Determine the (X, Y) coordinate at the center of the cell enclosing the given text.  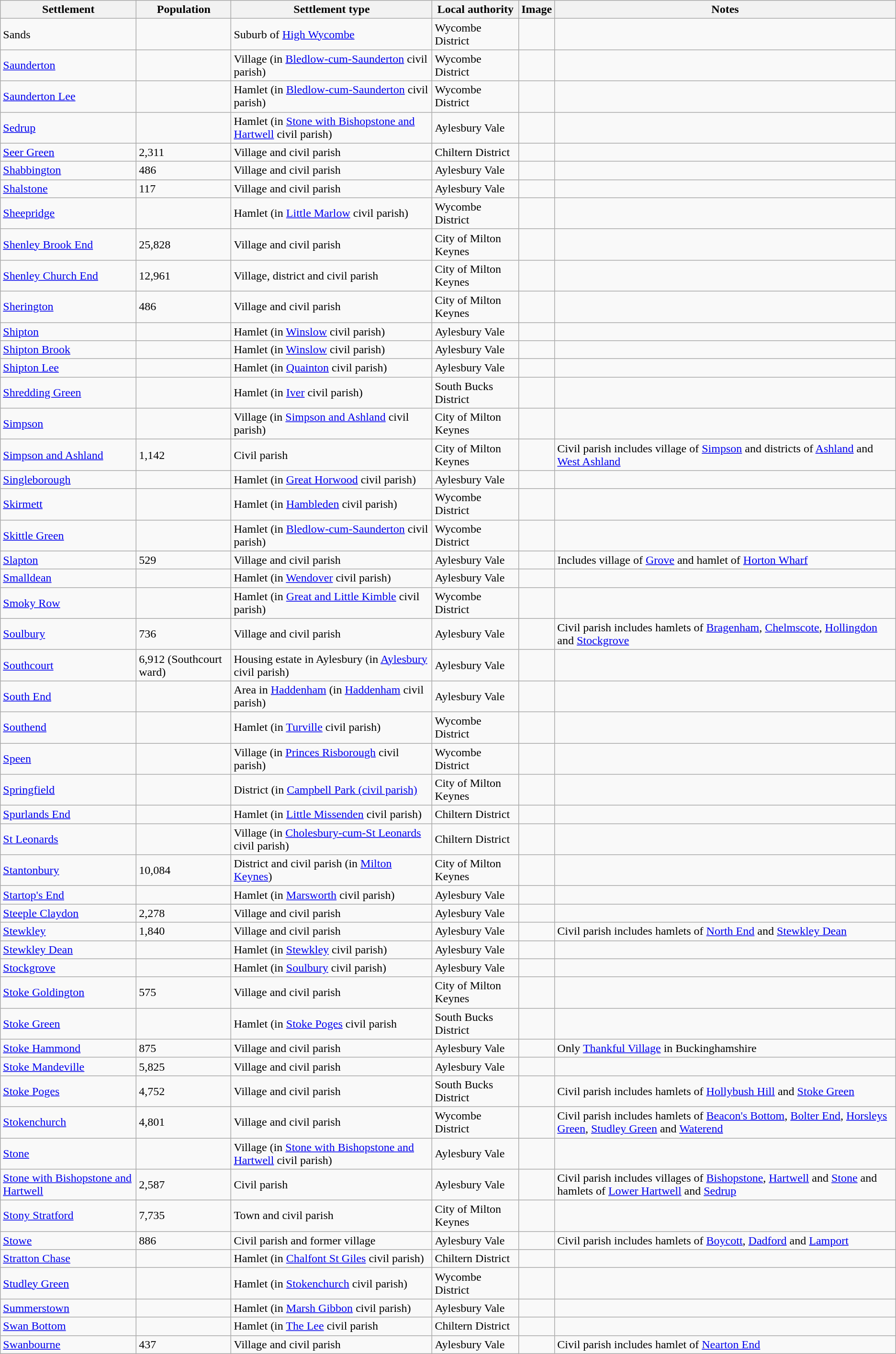
Sedrup (68, 127)
Startop's End (68, 895)
Civil parish includes hamlets of Boycott, Dadford and Lamport (725, 1241)
Hamlet (in Stewkley civil parish) (332, 950)
Hamlet (in Great Horwood civil parish) (332, 480)
1,840 (184, 931)
Stratton Chase (68, 1259)
Stoke Mandeville (68, 1066)
Saunderton Lee (68, 97)
Stony Stratford (68, 1216)
Hamlet (in Wendover civil parish) (332, 578)
10,084 (184, 870)
Saunderton (68, 65)
Suburb of High Wycombe (332, 34)
736 (184, 634)
Shipton Lee (68, 368)
Civil parish includes hamlets of Hollybush Hill and Stoke Green (725, 1091)
Skirmett (68, 504)
2,587 (184, 1185)
Stoke Hammond (68, 1048)
2,278 (184, 913)
Southcourt (68, 665)
Hamlet (in Chalfont St Giles civil parish) (332, 1259)
Includes village of Grove and hamlet of Horton Wharf (725, 560)
Civil parish and former village (332, 1241)
Simpson (68, 424)
Population (184, 10)
Local authority (476, 10)
St Leonards (68, 839)
Settlement type (332, 10)
Civil parish includes hamlet of Nearton End (725, 1344)
Stowe (68, 1241)
Hamlet (in Hambleden civil parish) (332, 504)
4,801 (184, 1122)
Stockgrove (68, 968)
Smalldean (68, 578)
Swanbourne (68, 1344)
Shipton (68, 332)
Stone (68, 1153)
Sherington (68, 306)
Stewkley (68, 931)
Stoke Poges (68, 1091)
Sheepridge (68, 213)
437 (184, 1344)
117 (184, 189)
Civil parish includes hamlets of Bragenham, Chelmscote, Hollingdon and Stockgrove (725, 634)
Hamlet (in Stoke Poges civil parish (332, 1023)
Notes (725, 10)
Village (in Simpson and Ashland civil parish) (332, 424)
Hamlet (in Turville civil parish) (332, 727)
Stokenchurch (68, 1122)
875 (184, 1048)
575 (184, 993)
Hamlet (in Marsh Gibbon civil parish) (332, 1308)
Village (in Princes Risborough civil parish) (332, 758)
Hamlet (in Stokenchurch civil parish) (332, 1284)
Soulbury (68, 634)
886 (184, 1241)
Stoke Goldington (68, 993)
Singleborough (68, 480)
25,828 (184, 244)
1,142 (184, 455)
Village (in Cholesbury-cum-St Leonards civil parish) (332, 839)
District and civil parish (in Milton Keynes) (332, 870)
Hamlet (in Quainton civil parish) (332, 368)
Stone with Bishopstone and Hartwell (68, 1185)
5,825 (184, 1066)
Sands (68, 34)
Shredding Green (68, 392)
Hamlet (in The Lee civil parish (332, 1326)
Civil parish includes village of Simpson and districts of Ashland and West Ashland (725, 455)
Slapton (68, 560)
529 (184, 560)
Area in Haddenham (in Haddenham civil parish) (332, 696)
Village (in Stone with Bishopstone and Hartwell civil parish) (332, 1153)
Seer Green (68, 152)
4,752 (184, 1091)
Simpson and Ashland (68, 455)
Hamlet (in Marsworth civil parish) (332, 895)
2,311 (184, 152)
Spurlands End (68, 815)
12,961 (184, 276)
Hamlet (in Stone with Bishopstone and Hartwell civil parish) (332, 127)
Shenley Church End (68, 276)
Hamlet (in Little Missenden civil parish) (332, 815)
7,735 (184, 1216)
Smoky Row (68, 603)
Image (537, 10)
Studley Green (68, 1284)
South End (68, 696)
Speen (68, 758)
Hamlet (in Little Marlow civil parish) (332, 213)
6,912 (Southcourt ward) (184, 665)
Stewkley Dean (68, 950)
Springfield (68, 790)
Summerstown (68, 1308)
Settlement (68, 10)
Stoke Green (68, 1023)
Shalstone (68, 189)
Civil parish includes villages of Bishopstone, Hartwell and Stone and hamlets of Lower Hartwell and Sedrup (725, 1185)
Civil parish includes hamlets of North End and Stewkley Dean (725, 931)
Village (in Bledlow-cum-Saunderton civil parish) (332, 65)
Housing estate in Aylesbury (in Aylesbury civil parish) (332, 665)
Civil parish includes hamlets of Beacon's Bottom, Bolter End, Horsleys Green, Studley Green and Waterend (725, 1122)
Shabbington (68, 170)
Swan Bottom (68, 1326)
Steeple Claydon (68, 913)
Hamlet (in Iver civil parish) (332, 392)
Only Thankful Village in Buckinghamshire (725, 1048)
Southend (68, 727)
Town and civil parish (332, 1216)
Shenley Brook End (68, 244)
Stantonbury (68, 870)
District (in Campbell Park (civil parish) (332, 790)
Shipton Brook (68, 350)
Skittle Green (68, 535)
Hamlet (in Soulbury civil parish) (332, 968)
Village, district and civil parish (332, 276)
Hamlet (in Great and Little Kimble civil parish) (332, 603)
